Extract the [x, y] coordinate from the center of the cell holding the provided text.  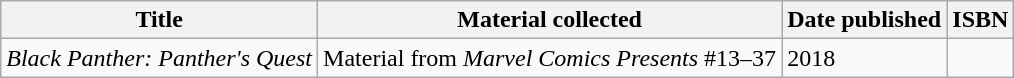
Title [160, 20]
Material from Marvel Comics Presents #13–37 [550, 58]
ISBN [980, 20]
Date published [864, 20]
Material collected [550, 20]
Black Panther: Panther's Quest [160, 58]
2018 [864, 58]
